Identify which cell holds the provided text, then report its (X, Y) central coordinate. 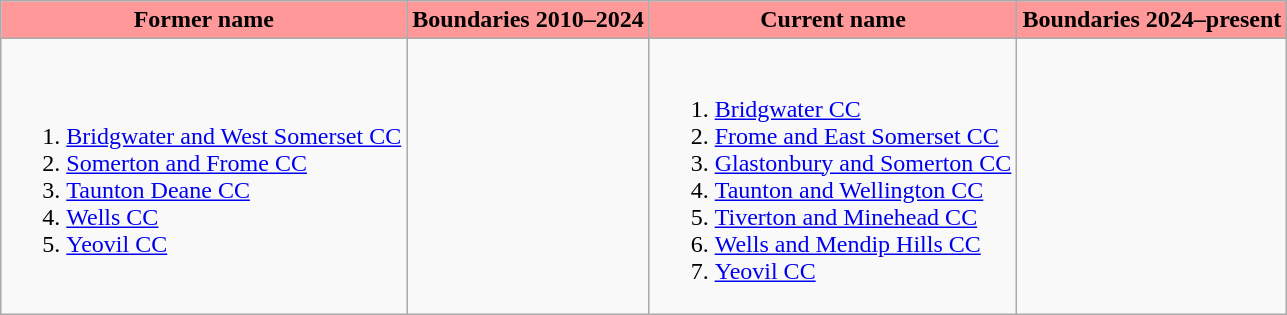
Bridgwater and West Somerset CCSomerton and Frome CCTaunton Deane CCWells CCYeovil CC (204, 176)
Boundaries 2010–2024 (528, 20)
Boundaries 2024–present (1152, 20)
Current name (833, 20)
Former name (204, 20)
Bridgwater CCFrome and East Somerset CCGlastonbury and Somerton CCTaunton and Wellington CCTiverton and Minehead CCWells and Mendip Hills CCYeovil CC (833, 176)
